Search for the cell housing the specified text and yield its [x, y] center coordinate. 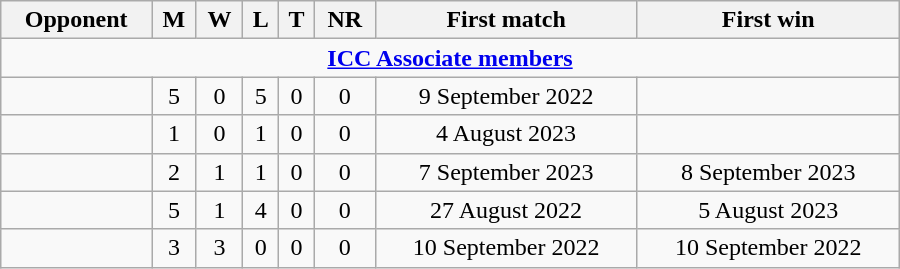
L [261, 20]
T [297, 20]
2 [174, 172]
First win [768, 20]
First match [506, 20]
27 August 2022 [506, 210]
9 September 2022 [506, 96]
W [219, 20]
4 [261, 210]
7 September 2023 [506, 172]
Opponent [76, 20]
NR [344, 20]
4 August 2023 [506, 134]
ICC Associate members [450, 58]
M [174, 20]
5 August 2023 [768, 210]
8 September 2023 [768, 172]
